Scan for the cell matching the given text and deliver its [X, Y] coordinate at center. 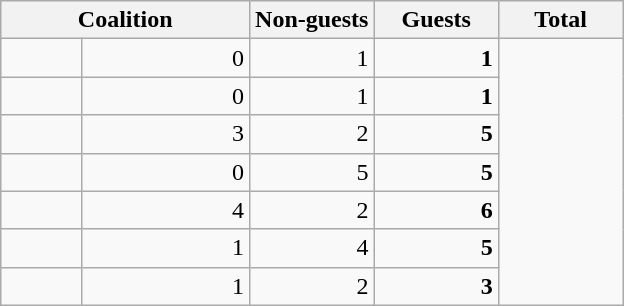
6 [436, 210]
Non-guests [312, 20]
Coalition [126, 20]
Guests [436, 20]
Total [560, 20]
